For the text-containing cell, return its midpoint in (X, Y) coordinate format. 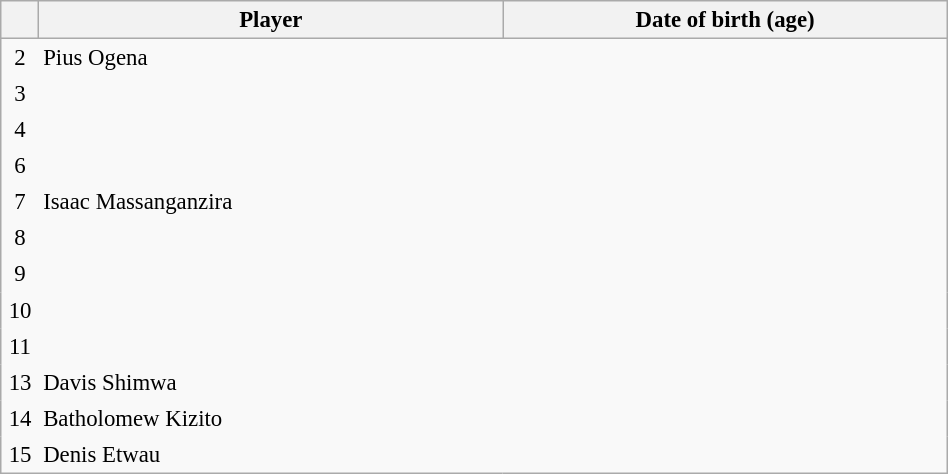
6 (20, 166)
Pius Ogena (271, 58)
15 (20, 454)
3 (20, 93)
10 (20, 310)
2 (20, 58)
13 (20, 382)
14 (20, 418)
11 (20, 346)
9 (20, 274)
Batholomew Kizito (271, 418)
Date of birth (age) (725, 20)
4 (20, 129)
Isaac Massanganzira (271, 202)
Denis Etwau (271, 454)
8 (20, 238)
7 (20, 202)
Player (271, 20)
Davis Shimwa (271, 382)
